Output the (X, Y) coordinate of the center of the cell containing the given text.  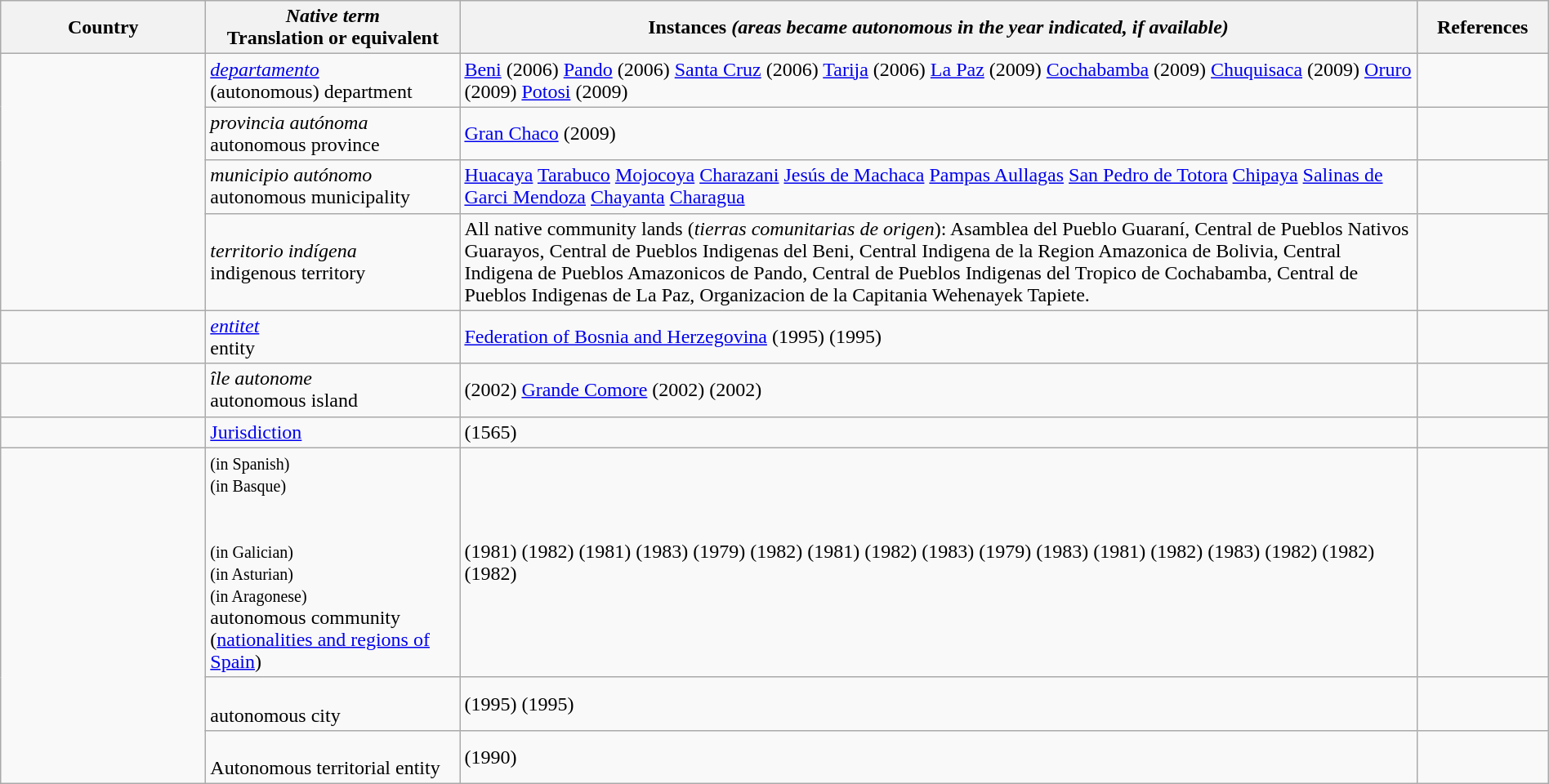
île autonome autonomous island (333, 390)
References (1482, 28)
(1995) (1995) (938, 704)
Autonomous territorial entity (333, 756)
Native termTranslation or equivalent (333, 28)
Federation of Bosnia and Herzegovina (1995) (1995) (938, 336)
(in Spanish) (in Basque) (in Galician) (in Asturian) (in Aragonese)autonomous community(nationalities and regions of Spain) (333, 562)
(1565) (938, 432)
provincia autónomaautonomous province (333, 134)
Gran Chaco (2009) (938, 134)
Beni (2006) Pando (2006) Santa Cruz (2006) Tarija (2006) La Paz (2009) Cochabamba (2009) Chuquisaca (2009) Oruro (2009) Potosi (2009) (938, 80)
Country (103, 28)
Jurisdiction (333, 432)
territorio indígenaindigenous territory (333, 261)
Huacaya Tarabuco Mojocoya Charazani Jesús de Machaca Pampas Aullagas San Pedro de Totora Chipaya Salinas de Garci Mendoza Chayanta Charagua (938, 186)
(1990) (938, 756)
Instances (areas became autonomous in the year indicated, if available) (938, 28)
(1981) (1982) (1981) (1983) (1979) (1982) (1981) (1982) (1983) (1979) (1983) (1981) (1982) (1983) (1982) (1982) (1982) (938, 562)
municipio autónomoautonomous municipality (333, 186)
entitetentity (333, 336)
(2002) Grande Comore (2002) (2002) (938, 390)
departamento(autonomous) department (333, 80)
autonomous city (333, 704)
